Extract the (x, y) coordinate from the center of the cell holding the provided text.  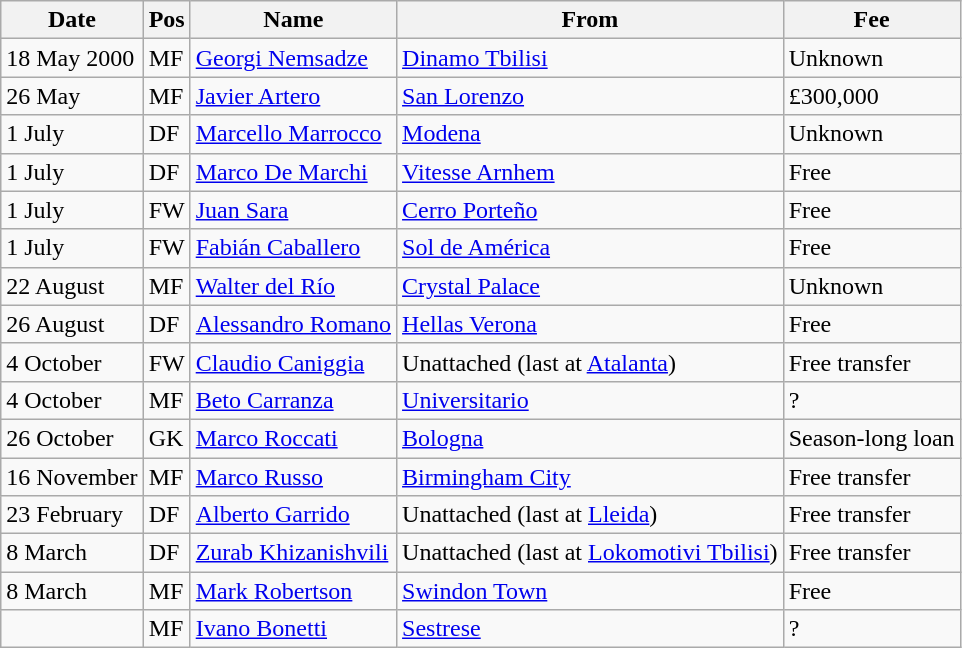
From (590, 20)
Unattached (last at Atalanta) (590, 362)
26 October (72, 438)
Hellas Verona (590, 324)
Vitesse Arnhem (590, 172)
18 May 2000 (72, 58)
Fabián Caballero (293, 248)
26 August (72, 324)
Sol de América (590, 248)
Georgi Nemsadze (293, 58)
£300,000 (872, 96)
GK (166, 438)
Fee (872, 20)
23 February (72, 515)
Date (72, 20)
26 May (72, 96)
Marco De Marchi (293, 172)
Universitario (590, 400)
Juan Sara (293, 210)
Alessandro Romano (293, 324)
Pos (166, 20)
16 November (72, 477)
Mark Robertson (293, 591)
Alberto Garrido (293, 515)
Dinamo Tbilisi (590, 58)
Birmingham City (590, 477)
Swindon Town (590, 591)
Name (293, 20)
Unattached (last at Lokomotivi Tbilisi) (590, 553)
Bologna (590, 438)
Claudio Caniggia (293, 362)
San Lorenzo (590, 96)
Marco Russo (293, 477)
Season-long loan (872, 438)
Crystal Palace (590, 286)
Marcello Marrocco (293, 134)
Marco Roccati (293, 438)
Beto Carranza (293, 400)
Javier Artero (293, 96)
Modena (590, 134)
Unattached (last at Lleida) (590, 515)
22 August (72, 286)
Sestrese (590, 629)
Walter del Río (293, 286)
Zurab Khizanishvili (293, 553)
Ivano Bonetti (293, 629)
Cerro Porteño (590, 210)
